Output the (x, y) coordinate of the center of the cell containing the given text.  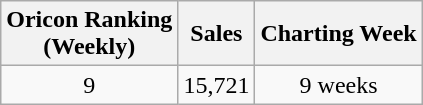
15,721 (216, 85)
9 (90, 85)
Charting Week (338, 34)
Oricon Ranking(Weekly) (90, 34)
9 weeks (338, 85)
Sales (216, 34)
